Provide the [X, Y] coordinate of the cell's center where the given text is located.  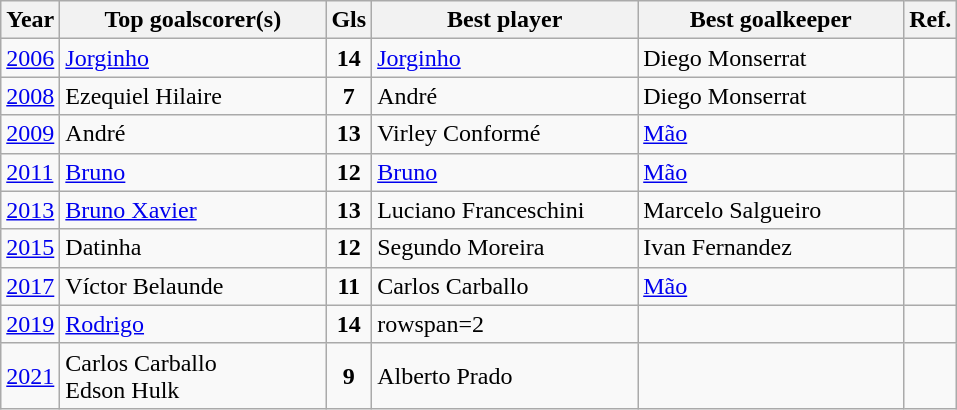
Best player [505, 20]
2017 [30, 286]
2021 [30, 376]
Top goalscorer(s) [193, 20]
11 [349, 286]
Year [30, 20]
Ezequiel Hilaire [193, 96]
Bruno Xavier [193, 210]
Víctor Belaunde [193, 286]
Alberto Prado [505, 376]
2009 [30, 134]
Datinha [193, 248]
Ref. [930, 20]
Best goalkeeper [771, 20]
Segundo Moreira [505, 248]
9 [349, 376]
2019 [30, 324]
rowspan=2 [505, 324]
Marcelo Salgueiro [771, 210]
2008 [30, 96]
2011 [30, 172]
Rodrigo [193, 324]
Luciano Franceschini [505, 210]
Gls [349, 20]
Carlos Carballo [505, 286]
Ivan Fernandez [771, 248]
Carlos Carballo Edson Hulk [193, 376]
Virley Conformé [505, 134]
2013 [30, 210]
2015 [30, 248]
7 [349, 96]
2006 [30, 58]
